Capture the cell that displays the provided text and extract its (X, Y) central coordinate. 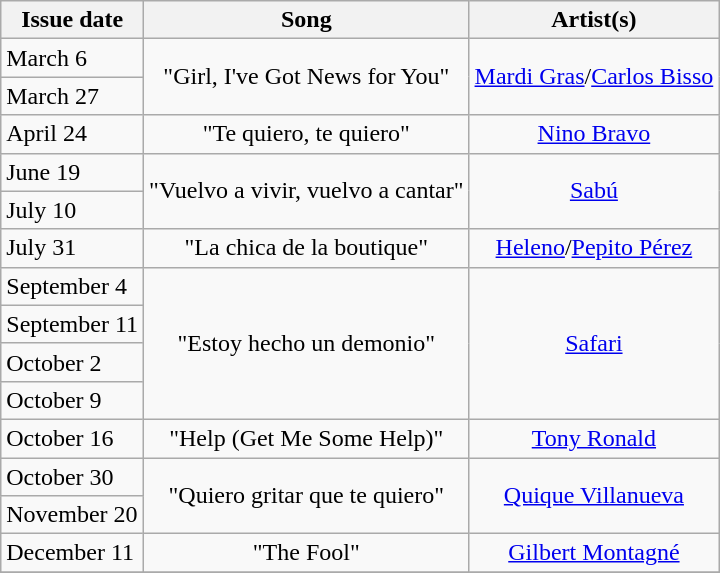
Artist(s) (594, 20)
October 30 (72, 477)
October 2 (72, 362)
Gilbert Montagné (594, 553)
September 11 (72, 324)
Quique Villanueva (594, 496)
July 31 (72, 248)
"Help (Get Me Some Help)" (306, 438)
"La chica de la boutique" (306, 248)
December 11 (72, 553)
"The Fool" (306, 553)
Nino Bravo (594, 134)
March 6 (72, 58)
Safari (594, 343)
Sabú (594, 191)
March 27 (72, 96)
"Quiero gritar que te quiero" (306, 496)
Issue date (72, 20)
July 10 (72, 210)
Heleno/Pepito Pérez (594, 248)
Tony Ronald (594, 438)
"Vuelvo a vivir, vuelvo a cantar" (306, 191)
"Estoy hecho un demonio" (306, 343)
November 20 (72, 515)
June 19 (72, 172)
Mardi Gras/Carlos Bisso (594, 77)
September 4 (72, 286)
"Girl, I've Got News for You" (306, 77)
"Te quiero, te quiero" (306, 134)
October 16 (72, 438)
October 9 (72, 400)
April 24 (72, 134)
Song (306, 20)
